Output the (x, y) coordinate of the center of the cell containing the given text.  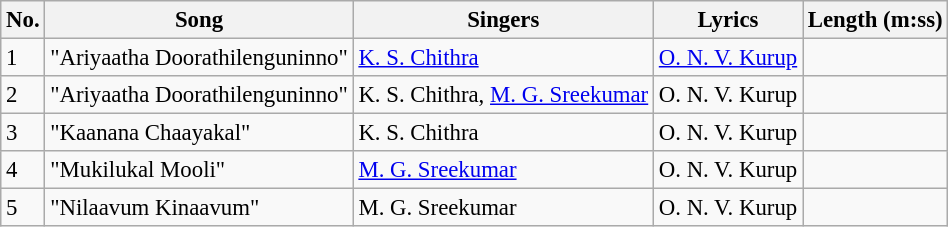
3 (23, 133)
Singers (503, 20)
"Mukilukal Mooli" (199, 170)
1 (23, 58)
4 (23, 170)
Length (m:ss) (874, 20)
No. (23, 20)
Song (199, 20)
"Kaanana Chaayakal" (199, 133)
K. S. Chithra, M. G. Sreekumar (503, 95)
5 (23, 208)
2 (23, 95)
Lyrics (728, 20)
"Nilaavum Kinaavum" (199, 208)
